Return the (X, Y) coordinate for the center point of the cell that contains the specified text.  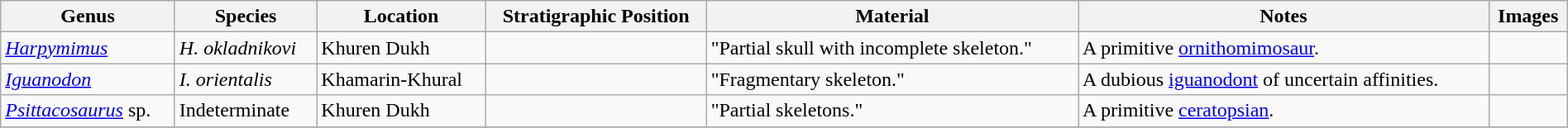
Images (1528, 17)
A dubious iguanodont of uncertain affinities. (1284, 79)
Iguanodon (88, 79)
Notes (1284, 17)
Genus (88, 17)
"Partial skeletons." (892, 111)
Location (401, 17)
A primitive ceratopsian. (1284, 111)
A primitive ornithomimosaur. (1284, 48)
Stratigraphic Position (595, 17)
I. orientalis (245, 79)
H. okladnikovi (245, 48)
Material (892, 17)
"Partial skull with incomplete skeleton." (892, 48)
Indeterminate (245, 111)
Species (245, 17)
Harpymimus (88, 48)
Psittacosaurus sp. (88, 111)
"Fragmentary skeleton." (892, 79)
Khamarin-Khural (401, 79)
